Identify which cell holds the provided text, then report its [X, Y] central coordinate. 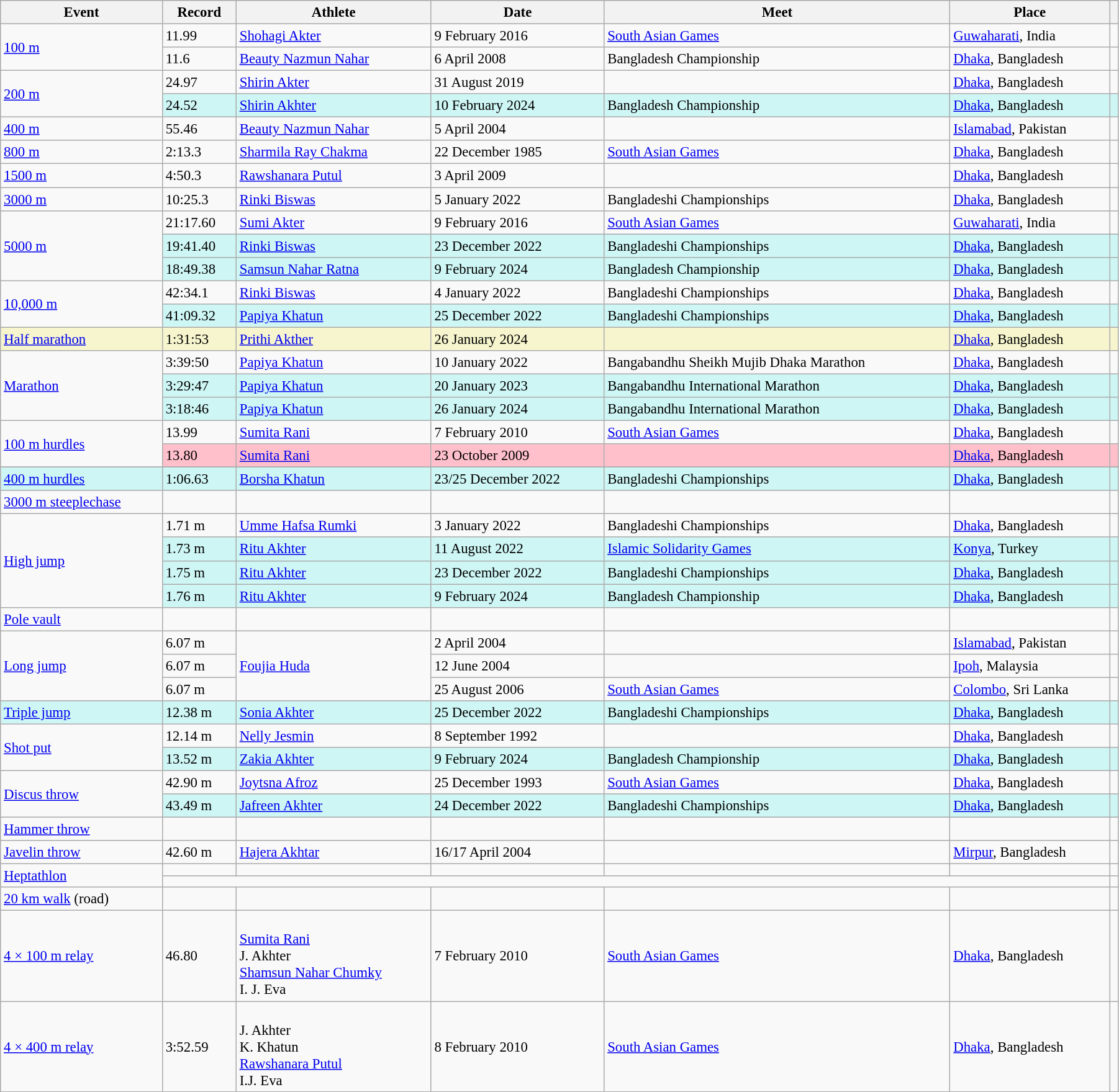
16/17 April 2004 [518, 852]
22 December 1985 [518, 152]
55.46 [199, 129]
Place [1030, 12]
J. AkhterK. KhatunRawshanara PutulI.J. Eva [333, 1047]
High jump [82, 561]
3:18:46 [199, 409]
31 August 2019 [518, 83]
42.60 m [199, 852]
3000 m [82, 199]
24.52 [199, 106]
Sonia Akhter [333, 713]
5 April 2004 [518, 129]
6 April 2008 [518, 59]
3:29:47 [199, 386]
Prithi Akther [333, 339]
5 January 2022 [518, 199]
Rawshanara Putul [333, 176]
Hajera Akhtar [333, 852]
5000 m [82, 246]
Joytsna Afroz [333, 783]
Mirpur, Bangladesh [1030, 852]
12 June 2004 [518, 666]
3000 m steeplechase [82, 502]
Date [518, 12]
24 December 2022 [518, 806]
Javelin throw [82, 852]
Shohagi Akter [333, 36]
Islamic Solidarity Games [777, 549]
4 × 400 m relay [82, 1047]
18:49.38 [199, 269]
400 m [82, 129]
Sharmila Ray Chakma [333, 152]
Long jump [82, 666]
Meet [777, 12]
1:06.63 [199, 479]
Hammer throw [82, 829]
10 January 2022 [518, 363]
13.52 m [199, 759]
200 m [82, 94]
3 April 2009 [518, 176]
Event [82, 12]
10,000 m [82, 304]
Nelly Jesmin [333, 736]
Zakia Akhter [333, 759]
46.80 [199, 956]
1500 m [82, 176]
24.97 [199, 83]
20 km walk (road) [82, 900]
11.6 [199, 59]
Ipoh, Malaysia [1030, 666]
Heptathlon [82, 876]
23/25 December 2022 [518, 479]
Konya, Turkey [1030, 549]
100 m [82, 47]
3:39:50 [199, 363]
3 January 2022 [518, 526]
Foujia Huda [333, 666]
19:41.40 [199, 246]
400 m hurdles [82, 479]
10:25.3 [199, 199]
13.99 [199, 433]
42.90 m [199, 783]
25 December 1993 [518, 783]
12.14 m [199, 736]
Shot put [82, 747]
800 m [82, 152]
1.76 m [199, 596]
Shirin Akter [333, 83]
Shirin Akhter [333, 106]
42:34.1 [199, 292]
4 January 2022 [518, 292]
Samsun Nahar Ratna [333, 269]
Record [199, 12]
Marathon [82, 386]
8 September 1992 [518, 736]
Borsha Khatun [333, 479]
4:50.3 [199, 176]
3:52.59 [199, 1047]
1.75 m [199, 572]
12.38 m [199, 713]
Umme Hafsa Rumki [333, 526]
Sumita RaniJ. AkhterShamsun Nahar ChumkyI. J. Eva [333, 956]
13.80 [199, 456]
Sumi Akter [333, 222]
2 April 2004 [518, 643]
2:13.3 [199, 152]
100 m hurdles [82, 444]
Pole vault [82, 619]
Jafreen Akhter [333, 806]
Triple jump [82, 713]
8 February 2010 [518, 1047]
1:31:53 [199, 339]
Colombo, Sri Lanka [1030, 689]
Athlete [333, 12]
25 August 2006 [518, 689]
4 × 100 m relay [82, 956]
1.73 m [199, 549]
Bangabandhu Sheikh Mujib Dhaka Marathon [777, 363]
11.99 [199, 36]
23 October 2009 [518, 456]
11 August 2022 [518, 549]
1.71 m [199, 526]
Half marathon [82, 339]
Discus throw [82, 795]
10 February 2024 [518, 106]
21:17.60 [199, 222]
41:09.32 [199, 316]
43.49 m [199, 806]
20 January 2023 [518, 386]
